Output the (x, y) coordinate of the center of the cell containing the given text.  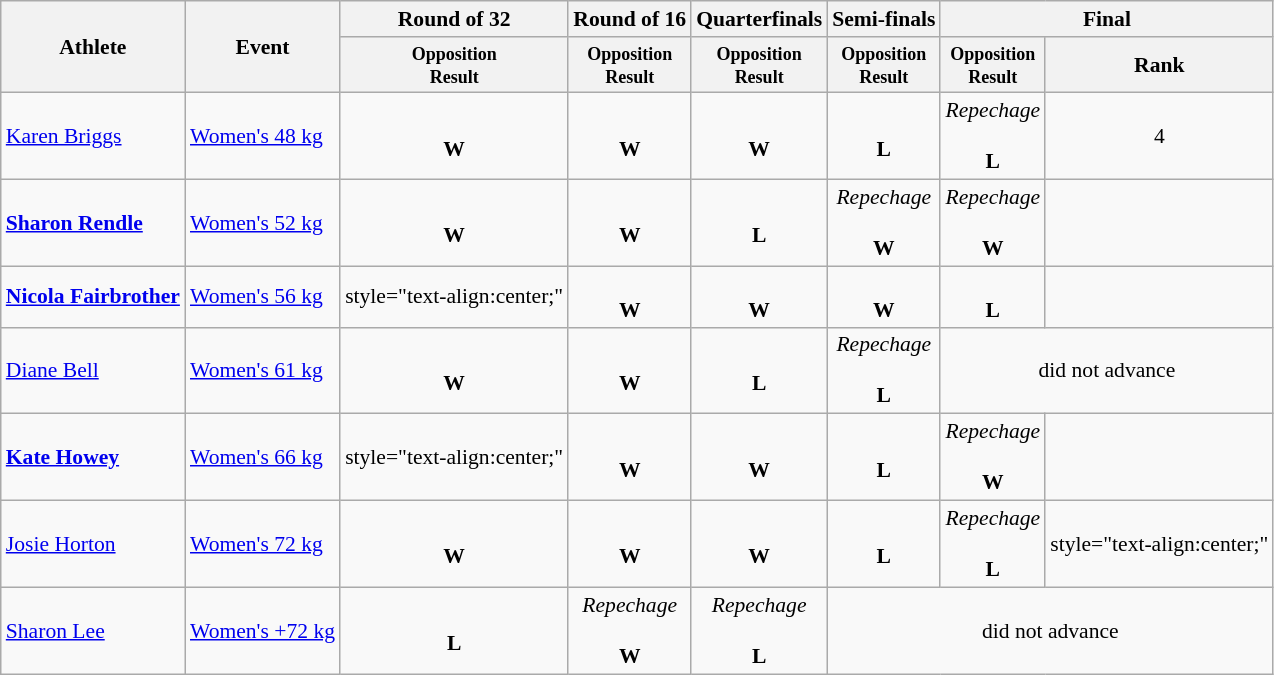
Sharon Lee (93, 630)
Event (262, 47)
Athlete (93, 47)
Semi-finals (884, 19)
Kate Howey (93, 458)
Women's 48 kg (262, 136)
Rank (1159, 65)
Quarterfinals (759, 19)
Nicola Fairbrother (93, 296)
Josie Horton (93, 544)
Women's 56 kg (262, 296)
Diane Bell (93, 370)
Women's 52 kg (262, 224)
Sharon Rendle (93, 224)
Final (1106, 19)
Women's 61 kg (262, 370)
Karen Briggs (93, 136)
Women's 66 kg (262, 458)
Women's +72 kg (262, 630)
Women's 72 kg (262, 544)
Round of 32 (454, 19)
4 (1159, 136)
Round of 16 (630, 19)
